For the text-containing cell, return its midpoint in [X, Y] coordinate format. 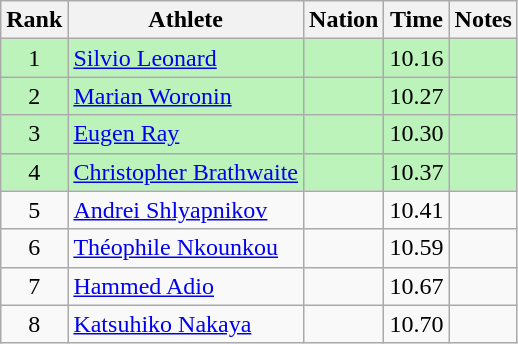
10.30 [416, 134]
10.59 [416, 248]
7 [34, 286]
Athlete [186, 20]
Rank [34, 20]
10.16 [416, 58]
8 [34, 324]
4 [34, 172]
Marian Woronin [186, 96]
Katsuhiko Nakaya [186, 324]
Théophile Nkounkou [186, 248]
Hammed Adio [186, 286]
Notes [483, 20]
Silvio Leonard [186, 58]
2 [34, 96]
Eugen Ray [186, 134]
Nation [344, 20]
10.37 [416, 172]
1 [34, 58]
Time [416, 20]
10.67 [416, 286]
10.27 [416, 96]
3 [34, 134]
10.70 [416, 324]
Andrei Shlyapnikov [186, 210]
10.41 [416, 210]
5 [34, 210]
6 [34, 248]
Christopher Brathwaite [186, 172]
